Pinpoint the cell where the given text exists, returning its (X, Y) midpoint coordinate. 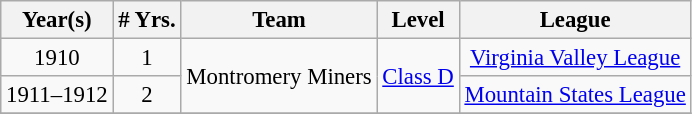
Virginia Valley League (575, 58)
Mountain States League (575, 95)
Montromery Miners (279, 76)
Year(s) (57, 20)
Level (418, 20)
# Yrs. (147, 20)
League (575, 20)
Team (279, 20)
1910 (57, 58)
Class D (418, 76)
1911–1912 (57, 95)
1 (147, 58)
2 (147, 95)
